Determine the [X, Y] coordinate at the center of the cell enclosing the given text.  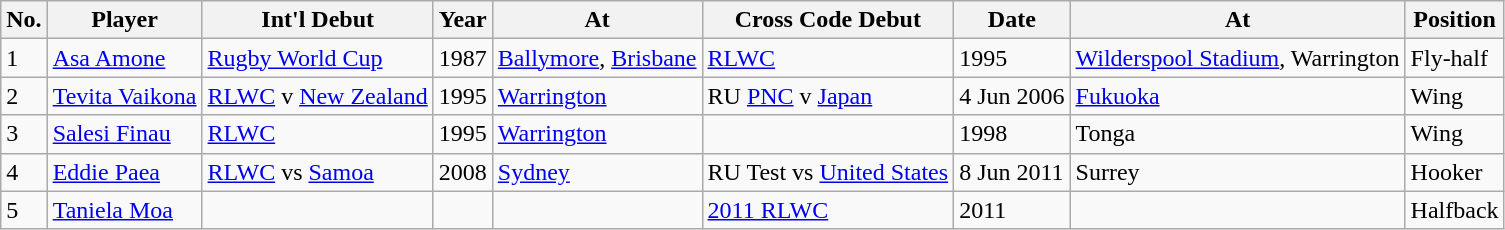
Wilderspool Stadium, Warrington [1238, 58]
Sydney [597, 172]
Ballymore, Brisbane [597, 58]
Asa Amone [124, 58]
RU Test vs United States [828, 172]
RU PNC v Japan [828, 96]
1987 [462, 58]
Salesi Finau [124, 134]
4 [24, 172]
Taniela Moa [124, 210]
2 [24, 96]
Year [462, 20]
2011 [1012, 210]
Player [124, 20]
Fly-half [1454, 58]
1 [24, 58]
Tonga [1238, 134]
5 [24, 210]
RLWC vs Samoa [318, 172]
RLWC v New Zealand [318, 96]
Halfback [1454, 210]
1998 [1012, 134]
No. [24, 20]
Position [1454, 20]
2011 RLWC [828, 210]
Int'l Debut [318, 20]
Hooker [1454, 172]
Rugby World Cup [318, 58]
Surrey [1238, 172]
Cross Code Debut [828, 20]
Tevita Vaikona [124, 96]
Date [1012, 20]
4 Jun 2006 [1012, 96]
Fukuoka [1238, 96]
8 Jun 2011 [1012, 172]
2008 [462, 172]
3 [24, 134]
Eddie Paea [124, 172]
